Pinpoint the cell where the given text exists, returning its (x, y) midpoint coordinate. 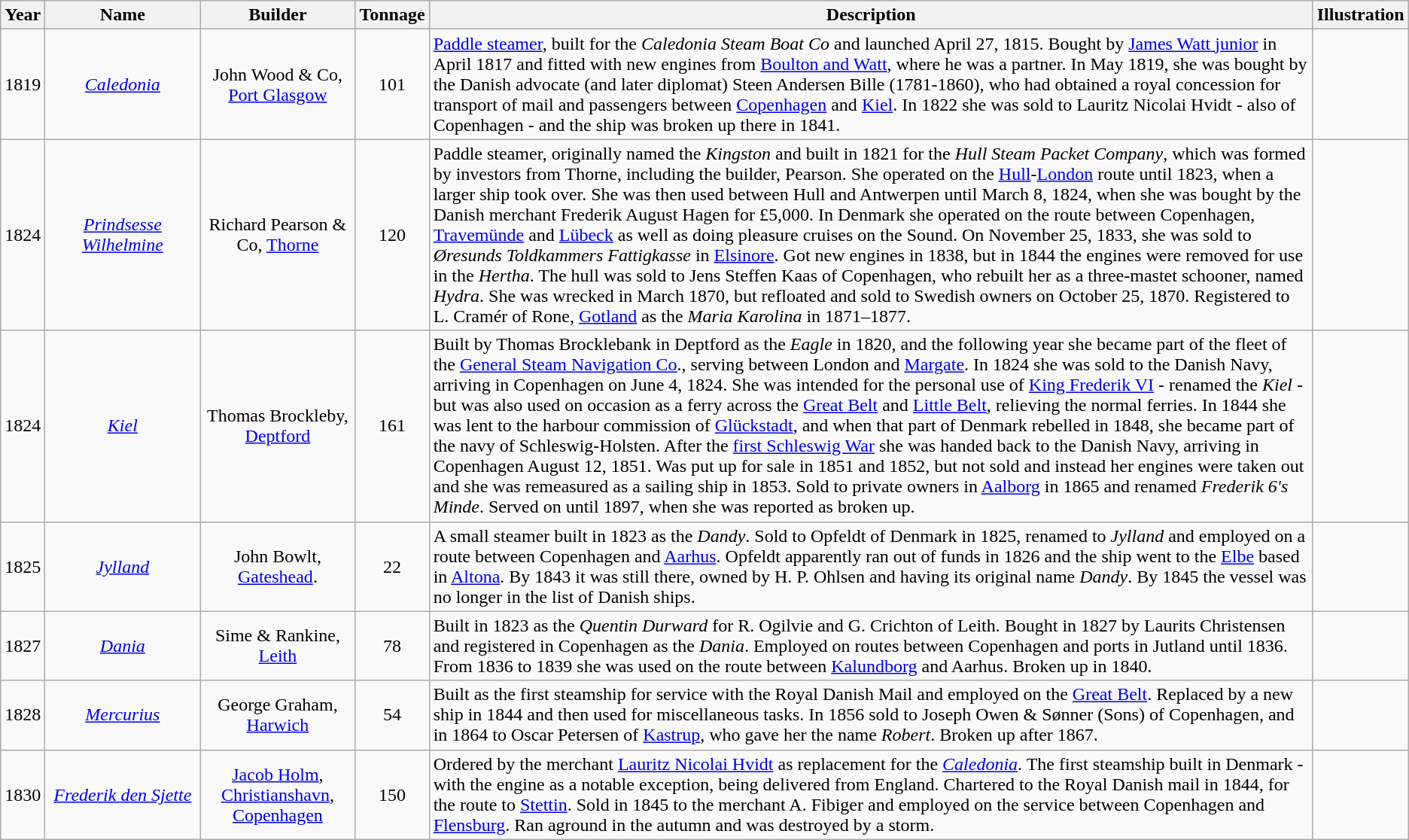
1819 (23, 84)
Tonnage (392, 15)
150 (392, 795)
Jylland (123, 566)
Prindsesse Wilhelmine (123, 235)
22 (392, 566)
John Bowlt, Gateshead. (278, 566)
Name (123, 15)
Caledonia (123, 84)
Description (871, 15)
Year (23, 15)
Illustration (1361, 15)
54 (392, 715)
George Graham, Harwich (278, 715)
John Wood & Co, Port Glasgow (278, 84)
Richard Pearson & Co, Thorne (278, 235)
161 (392, 426)
Jacob Holm, Christianshavn, Copenhagen (278, 795)
Builder (278, 15)
1827 (23, 646)
Dania (123, 646)
Frederik den Sjette (123, 795)
101 (392, 84)
78 (392, 646)
Kiel (123, 426)
1830 (23, 795)
1828 (23, 715)
120 (392, 235)
Mercurius (123, 715)
Sime & Rankine, Leith (278, 646)
1825 (23, 566)
Thomas Brockleby, Deptford (278, 426)
